Detect which cell encompasses the target text, then output its [x, y] center coordinate. 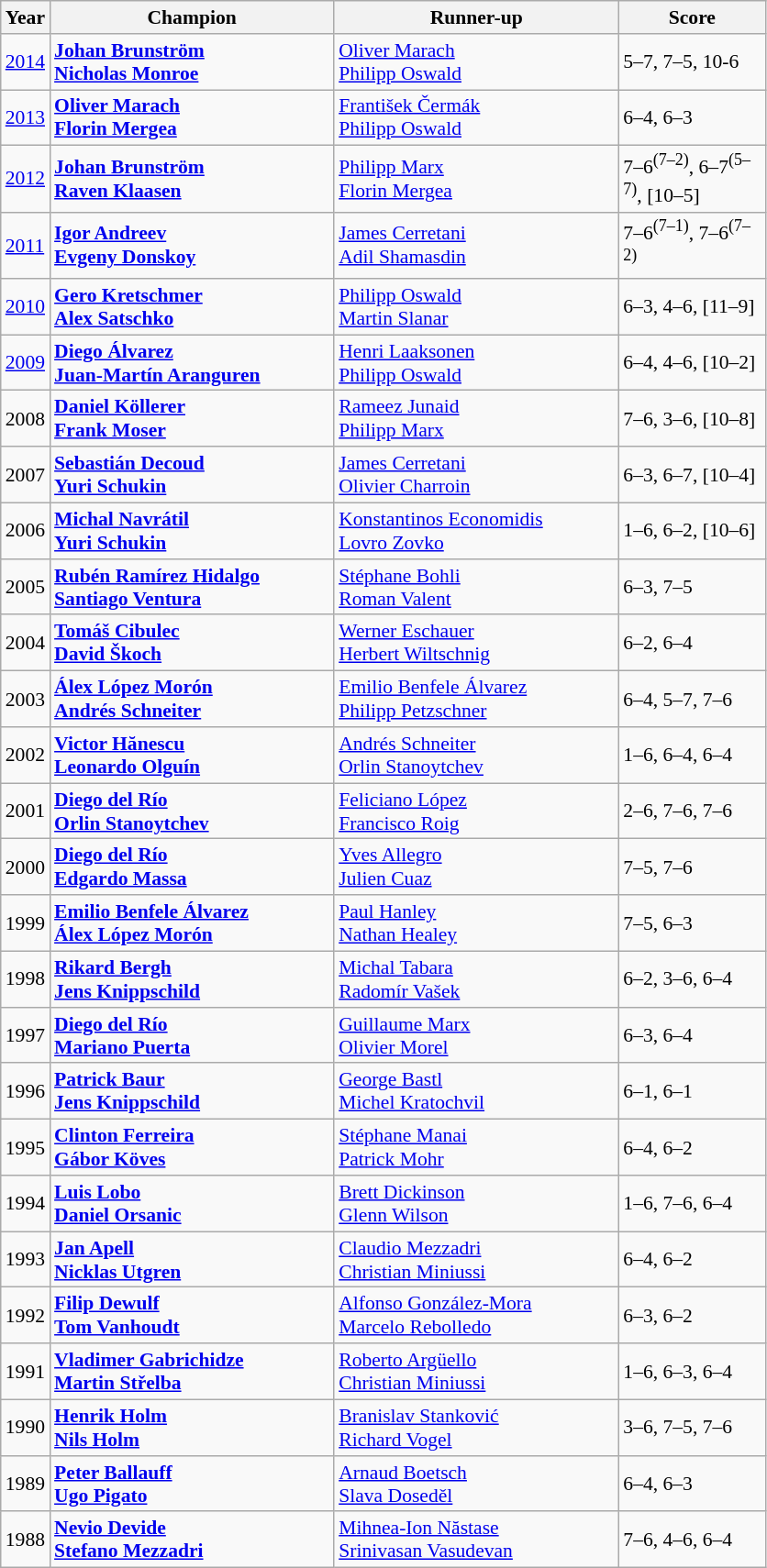
Igor Andreev Evgeny Donskoy [192, 246]
Score [692, 17]
2001 [26, 811]
2002 [26, 756]
3–6, 7–5, 7–6 [692, 1429]
2006 [26, 532]
Branislav Stanković Richard Vogel [476, 1429]
Clinton Ferreira Gábor Köves [192, 1148]
1993 [26, 1260]
7–5, 6–3 [692, 922]
7–6, 4–6, 6–4 [692, 1540]
7–6(7–1), 7–6(7–2) [692, 246]
Year [26, 17]
Alfonso González-Mora Marcelo Rebolledo [476, 1315]
7–6, 3–6, [10–8] [692, 418]
1998 [26, 979]
1988 [26, 1540]
2012 [26, 180]
2005 [26, 587]
6–1, 6–1 [692, 1091]
1994 [26, 1203]
Oliver Marach Florin Mergea [192, 117]
1995 [26, 1148]
Konstantinos Economidis Lovro Zovko [476, 532]
Sebastián Decoud Yuri Schukin [192, 475]
Henri Laaksonen Philipp Oswald [476, 363]
6–3, 7–5 [692, 587]
Rikard Bergh Jens Knippschild [192, 979]
James Cerretani Olivier Charroin [476, 475]
6–2, 6–4 [692, 644]
Champion [192, 17]
1–6, 7–6, 6–4 [692, 1203]
Stéphane Manai Patrick Mohr [476, 1148]
1997 [26, 1036]
7–6(7–2), 6–7(5–7), [10–5] [692, 180]
Andrés Schneiter Orlin Stanoytchev [476, 756]
2008 [26, 418]
2009 [26, 363]
Arnaud Boetsch Slava Doseděl [476, 1484]
Gero Kretschmer Alex Satschko [192, 306]
Filip Dewulf Tom Vanhoudt [192, 1315]
Victor Hănescu Leonardo Olguín [192, 756]
Diego del Río Orlin Stanoytchev [192, 811]
1992 [26, 1315]
2004 [26, 644]
Peter Ballauff Ugo Pigato [192, 1484]
Daniel Köllerer Frank Moser [192, 418]
Mihnea-Ion Năstase Srinivasan Vasudevan [476, 1540]
5–7, 7–5, 10-6 [692, 62]
Michal Navrátil Yuri Schukin [192, 532]
Johan Brunström Nicholas Monroe [192, 62]
Runner-up [476, 17]
1–6, 6–3, 6–4 [692, 1372]
1991 [26, 1372]
Oliver Marach Philipp Oswald [476, 62]
Álex López Morón Andrés Schneiter [192, 699]
Yves Allegro Julien Cuaz [476, 867]
František Čermák Philipp Oswald [476, 117]
Emilio Benfele Álvarez Álex López Morón [192, 922]
James Cerretani Adil Shamasdin [476, 246]
6–3, 6–7, [10–4] [692, 475]
1989 [26, 1484]
Michal Tabara Radomír Vašek [476, 979]
Patrick Baur Jens Knippschild [192, 1091]
2011 [26, 246]
Claudio Mezzadri Christian Miniussi [476, 1260]
Brett Dickinson Glenn Wilson [476, 1203]
Diego del Río Mariano Puerta [192, 1036]
2003 [26, 699]
1990 [26, 1429]
Paul Hanley Nathan Healey [476, 922]
1–6, 6–2, [10–6] [692, 532]
7–5, 7–6 [692, 867]
Diego Álvarez Juan-Martín Aranguren [192, 363]
Roberto Argüello Christian Miniussi [476, 1372]
Feliciano López Francisco Roig [476, 811]
Luis Lobo Daniel Orsanic [192, 1203]
6–4, 4–6, [10–2] [692, 363]
6–4, 5–7, 7–6 [692, 699]
Guillaume Marx Olivier Morel [476, 1036]
1999 [26, 922]
2000 [26, 867]
Philipp Marx Florin Mergea [476, 180]
6–2, 3–6, 6–4 [692, 979]
Henrik Holm Nils Holm [192, 1429]
Emilio Benfele Álvarez Philipp Petzschner [476, 699]
6–3, 6–2 [692, 1315]
1–6, 6–4, 6–4 [692, 756]
2–6, 7–6, 7–6 [692, 811]
Johan Brunström Raven Klaasen [192, 180]
Stéphane Bohli Roman Valent [476, 587]
Rameez Junaid Philipp Marx [476, 418]
2010 [26, 306]
Vladimer Gabrichidze Martin Střelba [192, 1372]
Diego del Río Edgardo Massa [192, 867]
2007 [26, 475]
1996 [26, 1091]
Tomáš Cibulec David Škoch [192, 644]
George Bastl Michel Kratochvil [476, 1091]
2013 [26, 117]
2014 [26, 62]
Philipp Oswald Martin Slanar [476, 306]
Werner Eschauer Herbert Wiltschnig [476, 644]
Rubén Ramírez Hidalgo Santiago Ventura [192, 587]
6–3, 6–4 [692, 1036]
Nevio Devide Stefano Mezzadri [192, 1540]
6–3, 4–6, [11–9] [692, 306]
Jan Apell Nicklas Utgren [192, 1260]
